Return the [X, Y] coordinate for the center point of the cell that contains the specified text.  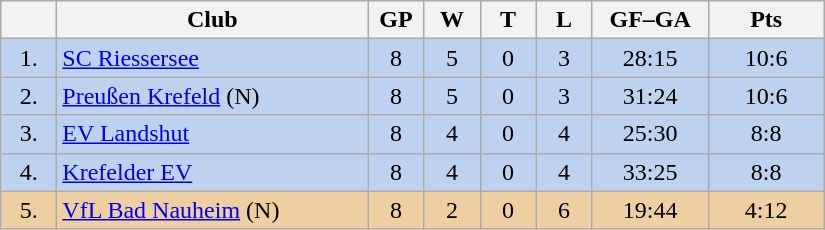
3. [29, 134]
GF–GA [650, 20]
T [508, 20]
19:44 [650, 210]
W [452, 20]
Pts [766, 20]
VfL Bad Nauheim (N) [212, 210]
5. [29, 210]
25:30 [650, 134]
33:25 [650, 172]
28:15 [650, 58]
6 [564, 210]
GP [396, 20]
SC Riessersee [212, 58]
4:12 [766, 210]
1. [29, 58]
Krefelder EV [212, 172]
EV Landshut [212, 134]
Preußen Krefeld (N) [212, 96]
4. [29, 172]
31:24 [650, 96]
Club [212, 20]
2 [452, 210]
2. [29, 96]
L [564, 20]
